From the cell containing the given text, extract its center point as (x, y) coordinate. 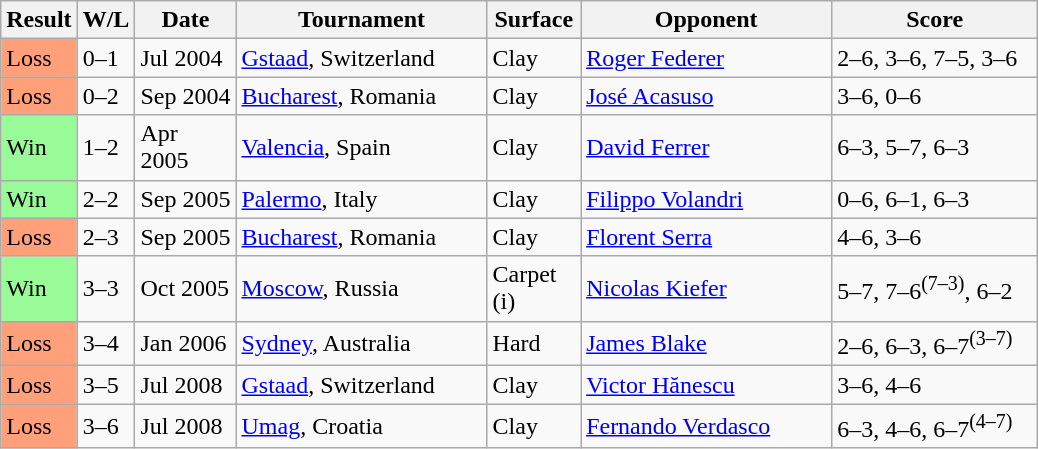
Jan 2006 (186, 344)
Surface (534, 20)
Victor Hănescu (706, 385)
0–2 (106, 96)
4–6, 3–6 (935, 237)
Moscow, Russia (362, 288)
3–6 (106, 426)
2–3 (106, 237)
3–3 (106, 288)
3–4 (106, 344)
Apr 2005 (186, 148)
Valencia, Spain (362, 148)
6–3, 5–7, 6–3 (935, 148)
6–3, 4–6, 6–7(4–7) (935, 426)
Jul 2004 (186, 58)
0–6, 6–1, 6–3 (935, 199)
2–6, 3–6, 7–5, 3–6 (935, 58)
5–7, 7–6(7–3), 6–2 (935, 288)
Sydney, Australia (362, 344)
3–5 (106, 385)
Carpet (i) (534, 288)
Tournament (362, 20)
Filippo Volandri (706, 199)
Score (935, 20)
2–2 (106, 199)
3–6, 4–6 (935, 385)
David Ferrer (706, 148)
3–6, 0–6 (935, 96)
Opponent (706, 20)
2–6, 6–3, 6–7(3–7) (935, 344)
José Acasuso (706, 96)
James Blake (706, 344)
Nicolas Kiefer (706, 288)
0–1 (106, 58)
Umag, Croatia (362, 426)
Result (39, 20)
Oct 2005 (186, 288)
Roger Federer (706, 58)
Fernando Verdasco (706, 426)
Palermo, Italy (362, 199)
W/L (106, 20)
Hard (534, 344)
Florent Serra (706, 237)
Date (186, 20)
1–2 (106, 148)
Sep 2004 (186, 96)
